Provide the [x, y] coordinate of the cell's center where the given text is located.  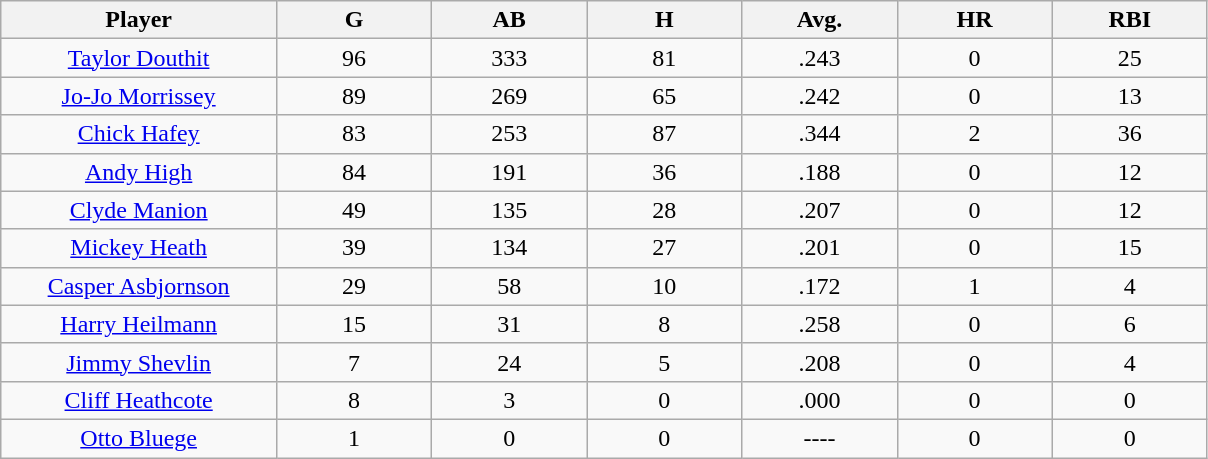
Player [139, 20]
84 [354, 172]
.000 [820, 400]
3 [510, 400]
Chick Hafey [139, 134]
.344 [820, 134]
58 [510, 286]
269 [510, 96]
39 [354, 248]
135 [510, 210]
.242 [820, 96]
29 [354, 286]
Cliff Heathcote [139, 400]
Clyde Manion [139, 210]
.243 [820, 58]
87 [664, 134]
---- [820, 438]
81 [664, 58]
24 [510, 362]
13 [1130, 96]
49 [354, 210]
Casper Asbjornson [139, 286]
31 [510, 324]
253 [510, 134]
.188 [820, 172]
65 [664, 96]
Mickey Heath [139, 248]
27 [664, 248]
191 [510, 172]
25 [1130, 58]
Andy High [139, 172]
Otto Bluege [139, 438]
.201 [820, 248]
.208 [820, 362]
333 [510, 58]
96 [354, 58]
2 [974, 134]
89 [354, 96]
AB [510, 20]
Harry Heilmann [139, 324]
7 [354, 362]
G [354, 20]
HR [974, 20]
5 [664, 362]
Jo-Jo Morrissey [139, 96]
Taylor Douthit [139, 58]
6 [1130, 324]
Avg. [820, 20]
RBI [1130, 20]
.207 [820, 210]
H [664, 20]
10 [664, 286]
28 [664, 210]
.258 [820, 324]
Jimmy Shevlin [139, 362]
134 [510, 248]
.172 [820, 286]
83 [354, 134]
